Pinpoint the cell where the given text exists, returning its [X, Y] midpoint coordinate. 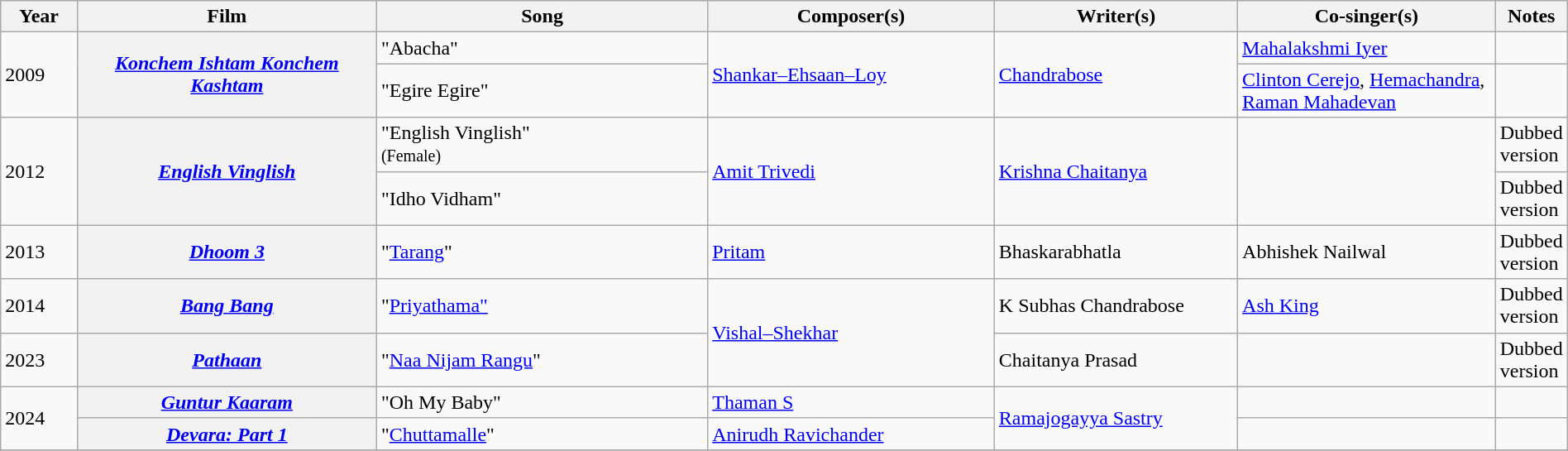
"Abacha" [542, 48]
"Naa Nijam Rangu" [542, 359]
K Subhas Chandrabose [1116, 306]
Shankar–Ehsaan–Loy [852, 74]
"Egire Egire" [542, 91]
"English Vinglish"(Female) [542, 144]
Composer(s) [852, 17]
Year [40, 17]
Notes [1532, 17]
2013 [40, 252]
Devara: Part 1 [227, 434]
Guntur Kaaram [227, 402]
Amit Trivedi [852, 171]
Konchem Ishtam Konchem Kashtam [227, 74]
"Tarang" [542, 252]
Bang Bang [227, 306]
Thaman S [852, 402]
2012 [40, 171]
Krishna Chaitanya [1116, 171]
Ramajogayya Sastry [1116, 418]
Pathaan [227, 359]
Dhoom 3 [227, 252]
English Vinglish [227, 171]
2014 [40, 306]
"Oh My Baby" [542, 402]
2023 [40, 359]
Co-singer(s) [1367, 17]
Vishal–Shekhar [852, 333]
2024 [40, 418]
"Priyathama" [542, 306]
Clinton Cerejo, Hemachandra, Raman Mahadevan [1367, 91]
Writer(s) [1116, 17]
Film [227, 17]
Chaitanya Prasad [1116, 359]
Song [542, 17]
Mahalakshmi Iyer [1367, 48]
Chandrabose [1116, 74]
Bhaskarabhatla [1116, 252]
"Chuttamalle" [542, 434]
2009 [40, 74]
Ash King [1367, 306]
"Idho Vidham" [542, 199]
Pritam [852, 252]
Anirudh Ravichander [852, 434]
Abhishek Nailwal [1367, 252]
